Identify which cell holds the provided text, then report its (X, Y) central coordinate. 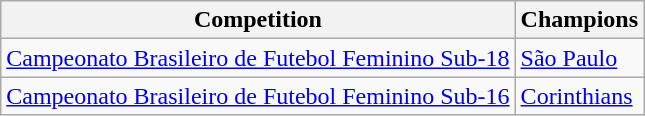
Competition (258, 20)
Champions (579, 20)
São Paulo (579, 58)
Corinthians (579, 96)
Campeonato Brasileiro de Futebol Feminino Sub-16 (258, 96)
Campeonato Brasileiro de Futebol Feminino Sub-18 (258, 58)
